Find where the given text appears and provide that cell's center as [X, Y] coordinate. 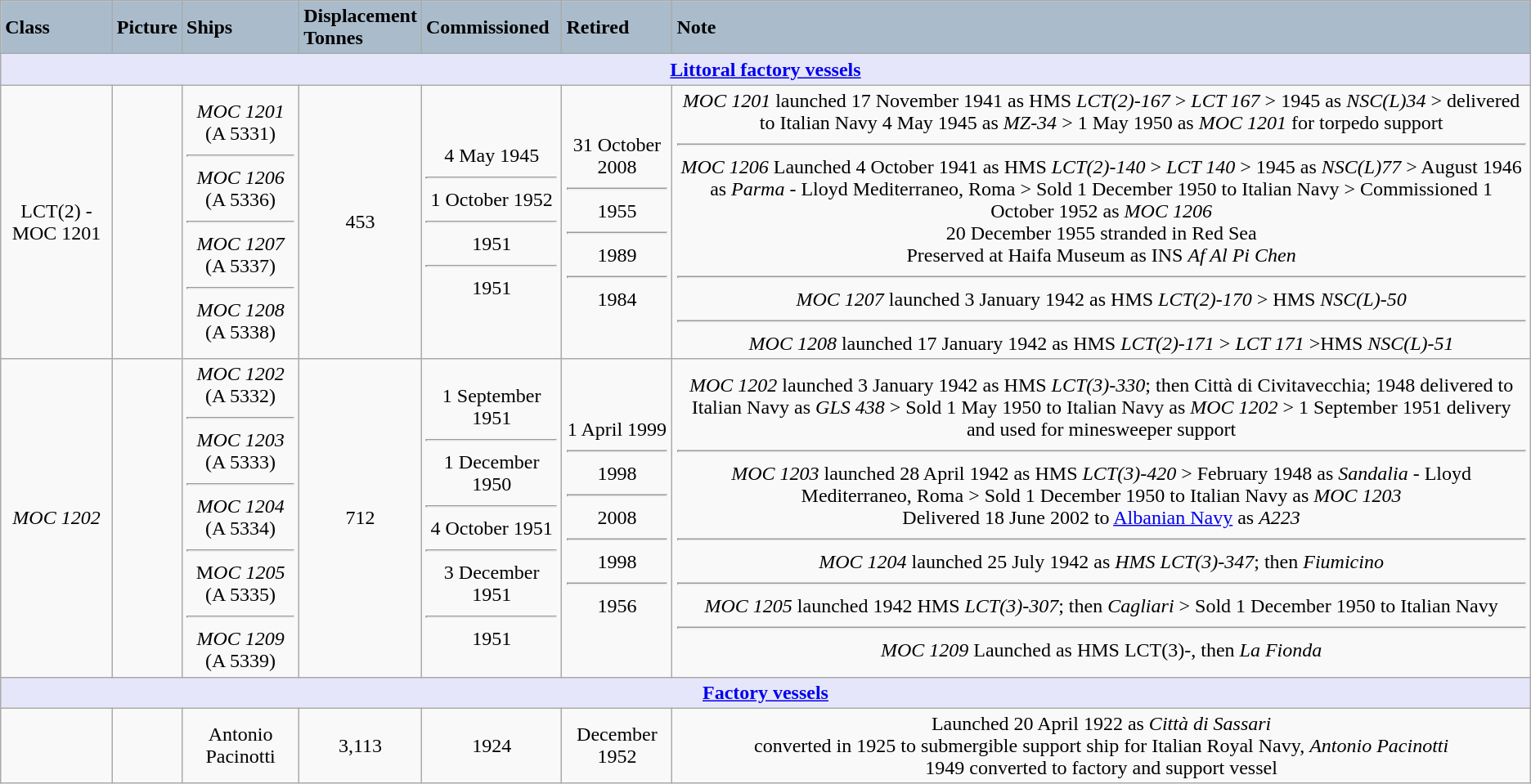
DisplacementTonnes [361, 28]
Class [57, 28]
Factory vessels [765, 692]
MOC 1202 [57, 518]
1 April 19991998200819981956 [617, 518]
453 [361, 222]
Antonio Pacinotti [240, 746]
MOC 1201 (A 5331)MOC 1206 (A 5336)MOC 1207 (A 5337)MOC 1208 (A 5338) [240, 222]
Retired [617, 28]
1 September 19511 December 19504 October 19513 December 19511951 [491, 518]
31 October 2008195519891984 [617, 222]
Picture [147, 28]
4 May 19451 October 195219511951 [491, 222]
MOC 1202 (A 5332)MOC 1203 (A 5333) MOC 1204 (A 5334) MOC 1205 (A 5335) MOC 1209 (A 5339) [240, 518]
Commissioned [491, 28]
December 1952 [617, 746]
3,113 [361, 746]
712 [361, 518]
LCT(2) - MOC 1201 [57, 222]
1924 [491, 746]
Note [1101, 28]
Littoral factory vessels [765, 69]
Ships [240, 28]
